Identify which cell holds the provided text, then report its (X, Y) central coordinate. 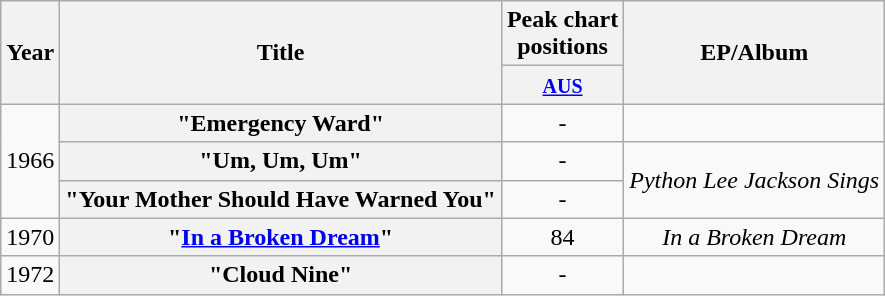
Year (30, 52)
84 (562, 237)
1972 (30, 275)
Title (281, 52)
"In a Broken Dream" (281, 237)
Peak chartpositions (562, 34)
AUS (562, 85)
"Emergency Ward" (281, 123)
"Um, Um, Um" (281, 161)
In a Broken Dream (754, 237)
Python Lee Jackson Sings (754, 180)
1966 (30, 161)
EP/Album (754, 52)
"Your Mother Should Have Warned You" (281, 199)
1970 (30, 237)
"Cloud Nine" (281, 275)
